Scan for the cell matching the given text and deliver its [X, Y] coordinate at center. 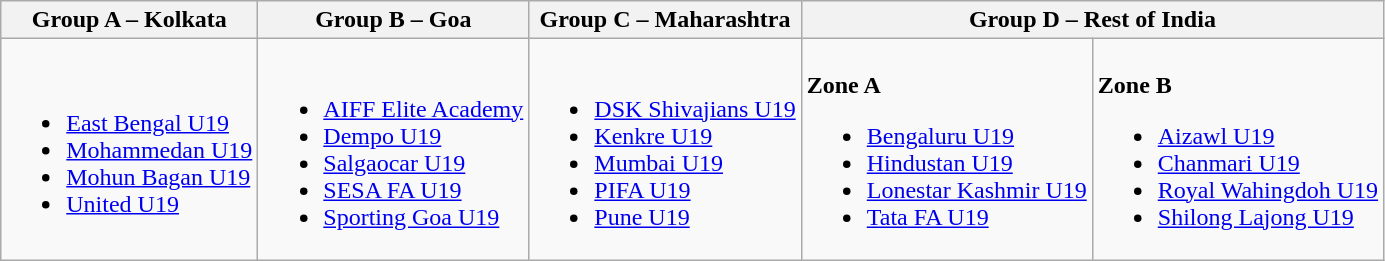
Group A – Kolkata [130, 20]
Group B – Goa [394, 20]
Zone ABengaluru U19Hindustan U19Lonestar Kashmir U19Tata FA U19 [946, 150]
Group D – Rest of India [1092, 20]
Group C – Maharashtra [665, 20]
East Bengal U19Mohammedan U19Mohun Bagan U19United U19 [130, 150]
DSK Shivajians U19Kenkre U19Mumbai U19PIFA U19Pune U19 [665, 150]
Zone BAizawl U19Chanmari U19Royal Wahingdoh U19Shilong Lajong U19 [1238, 150]
AIFF Elite AcademyDempo U19Salgaocar U19SESA FA U19Sporting Goa U19 [394, 150]
